From the cell containing the given text, extract its center point as [x, y] coordinate. 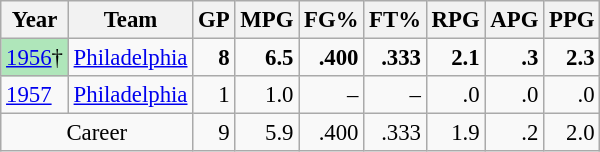
6.5 [267, 58]
5.9 [267, 133]
1956† [35, 58]
MPG [267, 20]
2.3 [572, 58]
9 [214, 133]
Year [35, 20]
2.0 [572, 133]
1957 [35, 95]
.2 [514, 133]
.3 [514, 58]
PPG [572, 20]
2.1 [456, 58]
FG% [332, 20]
Team [130, 20]
1 [214, 95]
8 [214, 58]
RPG [456, 20]
APG [514, 20]
Career [97, 133]
1.9 [456, 133]
FT% [396, 20]
GP [214, 20]
1.0 [267, 95]
